Locate the cell with the specified text and output its [X, Y] center coordinate. 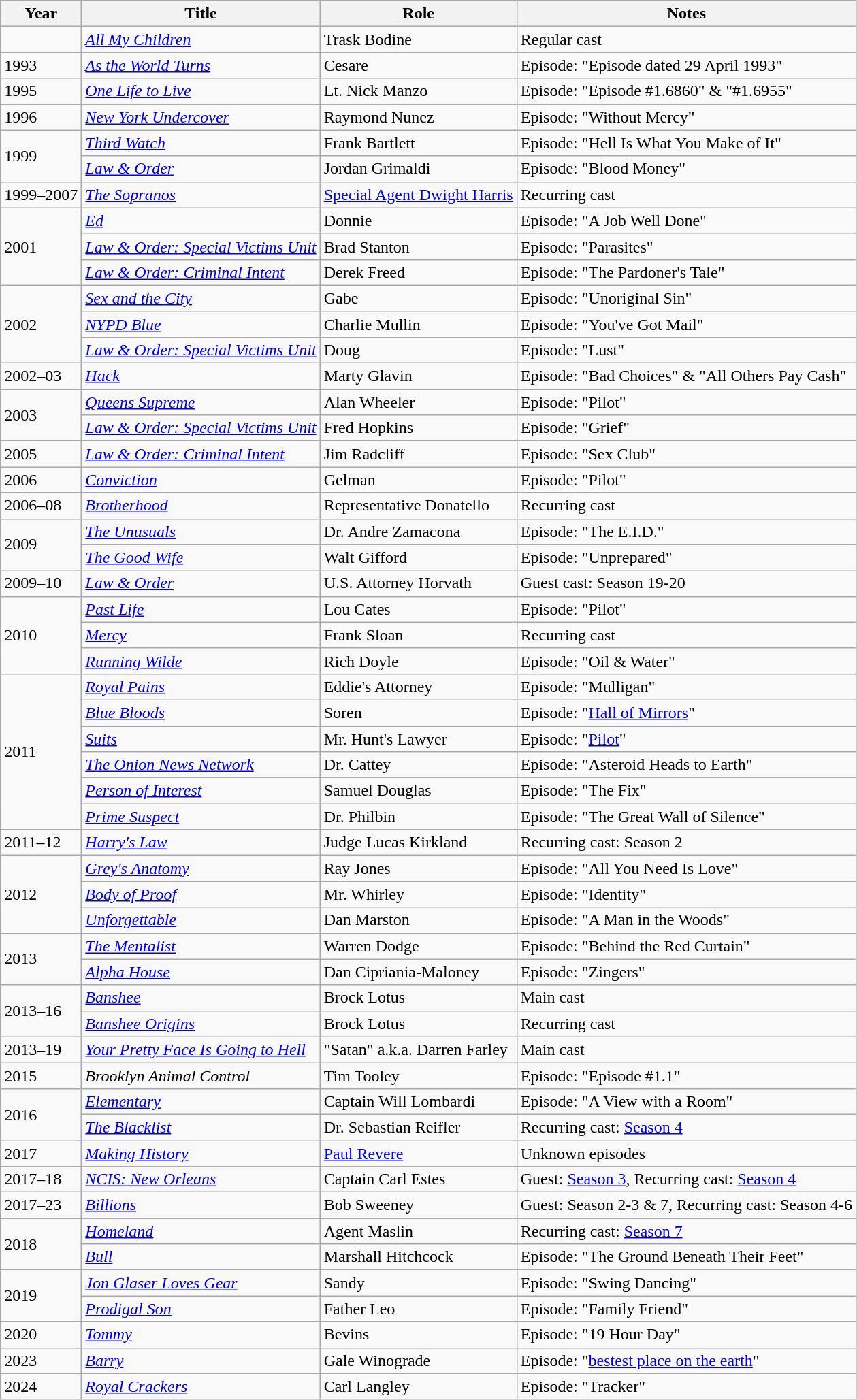
Dan Marston [418, 920]
2018 [41, 1244]
Brooklyn Animal Control [201, 1075]
Cesare [418, 65]
Brad Stanton [418, 246]
The Sopranos [201, 195]
Billions [201, 1205]
Trask Bodine [418, 39]
Episode: "Asteroid Heads to Earth" [686, 765]
Marshall Hitchcock [418, 1257]
Episode: "Episode #1.1" [686, 1075]
Recurring cast: Season 7 [686, 1231]
New York Undercover [201, 117]
Episode: "A Job Well Done" [686, 221]
Regular cast [686, 39]
Paul Revere [418, 1154]
Episode: "Sex Club" [686, 454]
Prime Suspect [201, 817]
Doug [418, 351]
Episode: "Grief" [686, 428]
As the World Turns [201, 65]
Running Wilde [201, 661]
2005 [41, 454]
One Life to Live [201, 91]
2002 [41, 324]
Representative Donatello [418, 506]
Elementary [201, 1101]
Mr. Whirley [418, 894]
Grey's Anatomy [201, 868]
1999–2007 [41, 195]
Homeland [201, 1231]
Conviction [201, 480]
2020 [41, 1335]
2016 [41, 1114]
Alpha House [201, 972]
Episode: "Oil & Water" [686, 661]
Episode: "You've Got Mail" [686, 325]
Episode: "The E.I.D." [686, 532]
Episode: "Episode dated 29 April 1993" [686, 65]
The Blacklist [201, 1127]
2013 [41, 959]
The Mentalist [201, 946]
Barry [201, 1361]
Lt. Nick Manzo [418, 91]
Donnie [418, 221]
2010 [41, 635]
Making History [201, 1154]
Episode: "All You Need Is Love" [686, 868]
Jordan Grimaldi [418, 169]
Episode: "Without Mercy" [686, 117]
Raymond Nunez [418, 117]
Dr. Philbin [418, 817]
Role [418, 14]
Father Leo [418, 1309]
Royal Crackers [201, 1386]
Walt Gifford [418, 557]
Episode: "19 Hour Day" [686, 1335]
1993 [41, 65]
Bevins [418, 1335]
2001 [41, 246]
2024 [41, 1386]
Ray Jones [418, 868]
Notes [686, 14]
Episode: "The Great Wall of Silence" [686, 817]
Episode: "The Pardoner's Tale" [686, 272]
2023 [41, 1361]
Past Life [201, 609]
"Satan" a.k.a. Darren Farley [418, 1049]
Judge Lucas Kirkland [418, 843]
Prodigal Son [201, 1309]
Rich Doyle [418, 661]
The Good Wife [201, 557]
2011–12 [41, 843]
Frank Bartlett [418, 143]
2002–03 [41, 376]
Dr. Cattey [418, 765]
Recurring cast: Season 4 [686, 1127]
Guest: Season 2-3 & 7, Recurring cast: Season 4-6 [686, 1205]
NCIS: New Orleans [201, 1179]
2006 [41, 480]
Eddie's Attorney [418, 687]
Episode: "bestest place on the earth" [686, 1361]
Bob Sweeney [418, 1205]
Fred Hopkins [418, 428]
Harry's Law [201, 843]
Carl Langley [418, 1386]
Episode: "Tracker" [686, 1386]
Episode: "Bad Choices" & "All Others Pay Cash" [686, 376]
2017–23 [41, 1205]
Episode: "Identity" [686, 894]
The Unusuals [201, 532]
Captain Will Lombardi [418, 1101]
2009 [41, 544]
2013–19 [41, 1049]
Queens Supreme [201, 402]
Person of Interest [201, 791]
Episode: "Hall of Mirrors" [686, 713]
Dr. Andre Zamacona [418, 532]
Sandy [418, 1283]
Tim Tooley [418, 1075]
Warren Dodge [418, 946]
Episode: "A Man in the Woods" [686, 920]
Year [41, 14]
Bull [201, 1257]
Ed [201, 221]
1995 [41, 91]
Gabe [418, 298]
Episode: "A View with a Room" [686, 1101]
2012 [41, 894]
Hack [201, 376]
Samuel Douglas [418, 791]
Dr. Sebastian Reifler [418, 1127]
Recurring cast: Season 2 [686, 843]
Episode: "Parasites" [686, 246]
Episode: "Family Friend" [686, 1309]
Blue Bloods [201, 713]
Gale Winograde [418, 1361]
Guest: Season 3, Recurring cast: Season 4 [686, 1179]
NYPD Blue [201, 325]
Third Watch [201, 143]
Episode: "Episode #1.6860" & "#1.6955" [686, 91]
Episode: "Blood Money" [686, 169]
Banshee Origins [201, 1024]
Episode: "Mulligan" [686, 687]
Gelman [418, 480]
Jim Radcliff [418, 454]
Frank Sloan [418, 635]
Charlie Mullin [418, 325]
Sex and the City [201, 298]
Mr. Hunt's Lawyer [418, 738]
Marty Glavin [418, 376]
Guest cast: Season 19-20 [686, 583]
Agent Maslin [418, 1231]
2017–18 [41, 1179]
Episode: "Behind the Red Curtain" [686, 946]
Episode: "Lust" [686, 351]
Suits [201, 738]
Jon Glaser Loves Gear [201, 1283]
Episode: "Zingers" [686, 972]
Episode: "Hell Is What You Make of It" [686, 143]
1999 [41, 156]
Alan Wheeler [418, 402]
2009–10 [41, 583]
The Onion News Network [201, 765]
2013–16 [41, 1011]
Unknown episodes [686, 1154]
2017 [41, 1154]
Unforgettable [201, 920]
Episode: "The Fix" [686, 791]
Your Pretty Face Is Going to Hell [201, 1049]
Special Agent Dwight Harris [418, 195]
2011 [41, 751]
Royal Pains [201, 687]
Captain Carl Estes [418, 1179]
All My Children [201, 39]
Derek Freed [418, 272]
2019 [41, 1296]
Episode: "The Ground Beneath Their Feet" [686, 1257]
Banshee [201, 998]
1996 [41, 117]
Body of Proof [201, 894]
Tommy [201, 1335]
Dan Cipriania-Maloney [418, 972]
2006–08 [41, 506]
Episode: "Swing Dancing" [686, 1283]
Lou Cates [418, 609]
U.S. Attorney Horvath [418, 583]
Episode: "Unoriginal Sin" [686, 298]
Episode: "Unprepared" [686, 557]
Brotherhood [201, 506]
Title [201, 14]
Mercy [201, 635]
Soren [418, 713]
2003 [41, 415]
2015 [41, 1075]
